For the text-containing cell, return its midpoint in (X, Y) coordinate format. 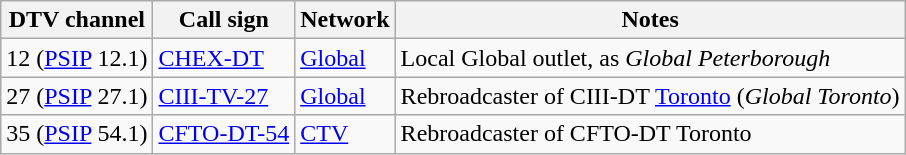
Rebroadcaster of CIII-DT Toronto (Global Toronto) (650, 96)
DTV channel (77, 20)
Notes (650, 20)
CHEX-DT (224, 58)
Network (345, 20)
Call sign (224, 20)
12 (PSIP 12.1) (77, 58)
Rebroadcaster of CFTO-DT Toronto (650, 134)
35 (PSIP 54.1) (77, 134)
CFTO-DT-54 (224, 134)
CIII-TV-27 (224, 96)
CTV (345, 134)
Local Global outlet, as Global Peterborough (650, 58)
27 (PSIP 27.1) (77, 96)
